Pinpoint the cell where the given text exists, returning its (x, y) midpoint coordinate. 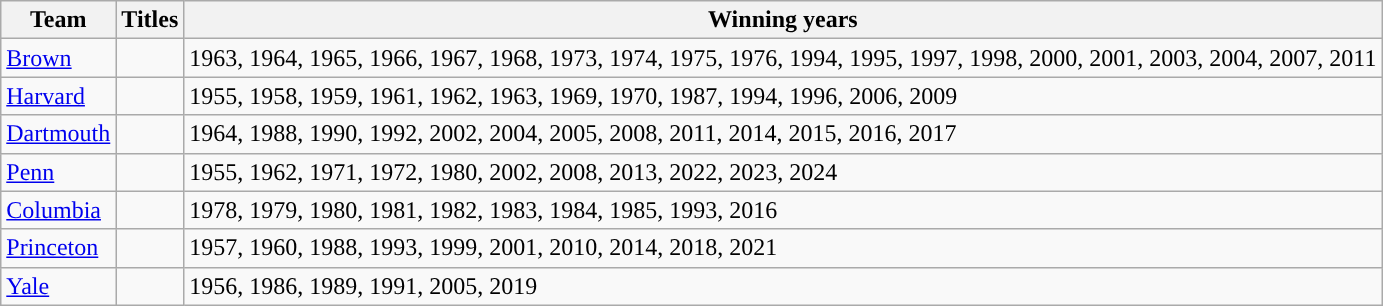
Team (58, 20)
Penn (58, 172)
Yale (58, 286)
Titles (150, 20)
1978, 1979, 1980, 1981, 1982, 1983, 1984, 1985, 1993, 2016 (783, 210)
1955, 1958, 1959, 1961, 1962, 1963, 1969, 1970, 1987, 1994, 1996, 2006, 2009 (783, 96)
1956, 1986, 1989, 1991, 2005, 2019 (783, 286)
1955, 1962, 1971, 1972, 1980, 2002, 2008, 2013, 2022, 2023, 2024 (783, 172)
1963, 1964, 1965, 1966, 1967, 1968, 1973, 1974, 1975, 1976, 1994, 1995, 1997, 1998, 2000, 2001, 2003, 2004, 2007, 2011 (783, 58)
Princeton (58, 248)
1957, 1960, 1988, 1993, 1999, 2001, 2010, 2014, 2018, 2021 (783, 248)
Winning years (783, 20)
Dartmouth (58, 134)
1964, 1988, 1990, 1992, 2002, 2004, 2005, 2008, 2011, 2014, 2015, 2016, 2017 (783, 134)
Brown (58, 58)
Columbia (58, 210)
Harvard (58, 96)
